Extract the [x, y] coordinate from the center of the cell holding the provided text.  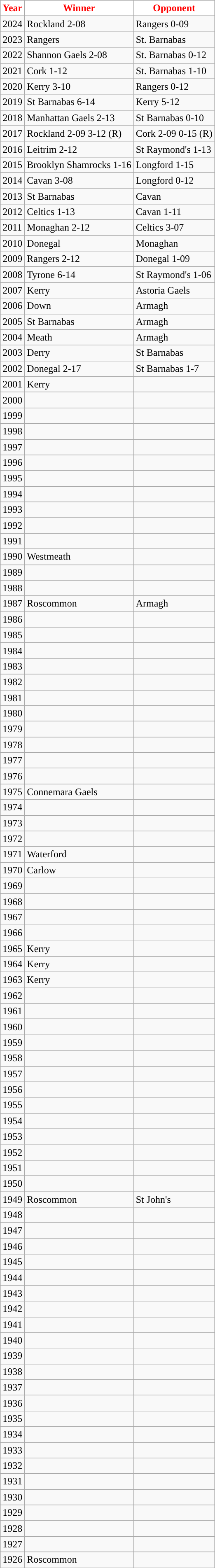
1969 [12, 886]
Year [12, 8]
1928 [12, 1528]
1988 [12, 588]
St Raymond's 1-06 [174, 275]
1989 [12, 572]
1949 [12, 1199]
1982 [12, 682]
Winner [79, 8]
Celtics 3-07 [174, 228]
1962 [12, 996]
Celtics 1-13 [79, 212]
1958 [12, 1058]
2002 [12, 369]
2021 [12, 71]
2008 [12, 275]
Astoria Gaels [174, 290]
St. Barnabas [174, 40]
Monaghan [174, 243]
1947 [12, 1231]
1950 [12, 1183]
Kerry 5-12 [174, 102]
2011 [12, 228]
1939 [12, 1356]
Monaghan 2-12 [79, 228]
1966 [12, 933]
Waterford [79, 854]
1943 [12, 1293]
Opponent [174, 8]
2004 [12, 337]
1946 [12, 1246]
St Barnabas 1-7 [174, 369]
1927 [12, 1544]
1976 [12, 776]
Derry [79, 353]
1980 [12, 714]
2023 [12, 40]
1975 [12, 792]
1955 [12, 1105]
2022 [12, 55]
Connemara Gaels [79, 792]
1974 [12, 807]
Shannon Gaels 2-08 [79, 55]
1983 [12, 666]
1960 [12, 1027]
Rockland 2-09 3-12 (R) [79, 133]
1994 [12, 494]
1926 [12, 1560]
1956 [12, 1090]
2013 [12, 196]
1940 [12, 1340]
2024 [12, 24]
1981 [12, 698]
2020 [12, 86]
2009 [12, 259]
1990 [12, 557]
1972 [12, 839]
2006 [12, 306]
Rangers [79, 40]
Manhattan Gaels 2-13 [79, 118]
2007 [12, 290]
Down [79, 306]
1998 [12, 431]
1967 [12, 917]
St. Barnabas 0-12 [174, 55]
St Barnabas 0-10 [174, 118]
Leitrim 2-12 [79, 149]
1964 [12, 964]
1944 [12, 1278]
1938 [12, 1372]
1996 [12, 463]
1999 [12, 415]
1953 [12, 1136]
2010 [12, 243]
2001 [12, 384]
Cavan 1-11 [174, 212]
1997 [12, 447]
2005 [12, 322]
1941 [12, 1325]
Donegal 1-09 [174, 259]
1948 [12, 1215]
1935 [12, 1419]
1937 [12, 1387]
1936 [12, 1403]
1971 [12, 854]
Donegal [79, 243]
Longford 0-12 [174, 180]
2012 [12, 212]
1977 [12, 761]
1985 [12, 635]
1951 [12, 1168]
Carlow [79, 870]
1929 [12, 1513]
Brooklyn Shamrocks 1-16 [79, 165]
2000 [12, 400]
St. Barnabas 1-10 [174, 71]
St Barnabas 6-14 [79, 102]
1954 [12, 1121]
1995 [12, 478]
St Raymond's 1-13 [174, 149]
1934 [12, 1434]
1986 [12, 619]
1959 [12, 1043]
Rockland 2-08 [79, 24]
1968 [12, 901]
Meath [79, 337]
2016 [12, 149]
Donegal 2-17 [79, 369]
1993 [12, 510]
St John's [174, 1199]
1992 [12, 525]
1963 [12, 980]
Cork 1-12 [79, 71]
1970 [12, 870]
1979 [12, 729]
Tyrone 6-14 [79, 275]
Cavan 3-08 [79, 180]
Cork 2-09 0-15 (R) [174, 133]
1961 [12, 1011]
Rangers 2-12 [79, 259]
Rangers 0-12 [174, 86]
2019 [12, 102]
1984 [12, 651]
1945 [12, 1262]
1957 [12, 1074]
2017 [12, 133]
1942 [12, 1309]
1973 [12, 823]
1931 [12, 1482]
Kerry 3-10 [79, 86]
Longford 1-15 [174, 165]
2015 [12, 165]
1932 [12, 1466]
2003 [12, 353]
1933 [12, 1450]
1978 [12, 745]
2014 [12, 180]
Westmeath [79, 557]
1930 [12, 1497]
2018 [12, 118]
1987 [12, 604]
Cavan [174, 196]
1991 [12, 541]
1952 [12, 1152]
Rangers 0-09 [174, 24]
1965 [12, 948]
